Return the (x, y) coordinate for the center point of the cell that contains the specified text.  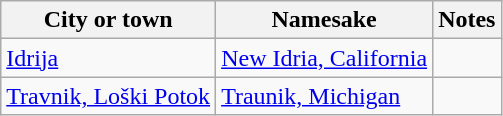
Traunik, Michigan (324, 96)
Namesake (324, 20)
Travnik, Loški Potok (108, 96)
Notes (467, 20)
Idrija (108, 58)
New Idria, California (324, 58)
City or town (108, 20)
